Scan for the cell matching the given text and deliver its [x, y] coordinate at center. 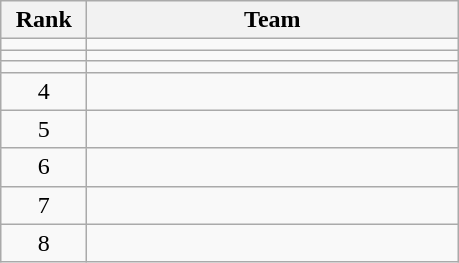
Team [272, 20]
4 [44, 91]
Rank [44, 20]
5 [44, 129]
6 [44, 167]
8 [44, 243]
7 [44, 205]
